Identify which cell holds the provided text, then report its (X, Y) central coordinate. 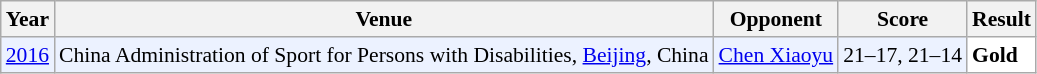
Score (902, 19)
Year (28, 19)
Venue (384, 19)
2016 (28, 55)
Gold (1002, 55)
Chen Xiaoyu (776, 55)
21–17, 21–14 (902, 55)
Result (1002, 19)
China Administration of Sport for Persons with Disabilities, Beijing, China (384, 55)
Opponent (776, 19)
